Return [x, y] of the center of cell containing provided text 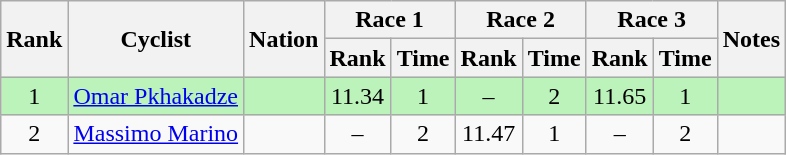
11.47 [488, 134]
Nation [284, 39]
Massimo Marino [156, 134]
Notes [751, 39]
Race 2 [520, 20]
11.65 [620, 96]
Race 3 [652, 20]
Omar Pkhakadze [156, 96]
Cyclist [156, 39]
11.34 [358, 96]
Race 1 [390, 20]
